Search for the cell housing the specified text and yield its (x, y) center coordinate. 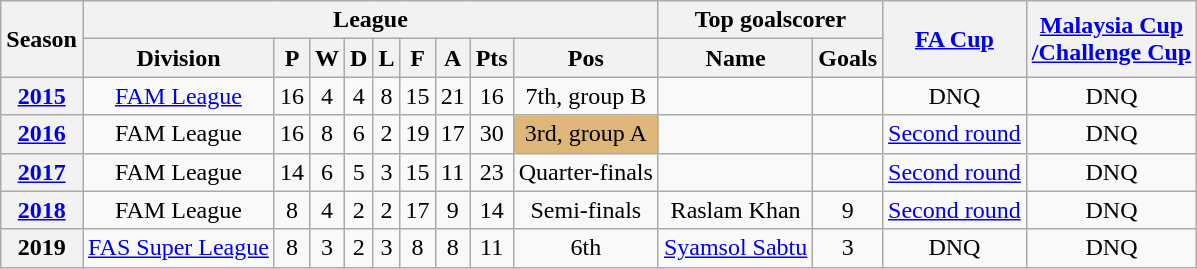
Season (42, 39)
2015 (42, 96)
2016 (42, 134)
Pts (492, 58)
Syamsol Sabtu (735, 248)
Top goalscorer (770, 20)
2017 (42, 172)
P (292, 58)
2019 (42, 248)
21 (452, 96)
23 (492, 172)
6th (586, 248)
Semi-finals (586, 210)
19 (418, 134)
League (370, 20)
Quarter-finals (586, 172)
7th, group B (586, 96)
Malaysia Cup/Challenge Cup (1111, 39)
2018 (42, 210)
Division (178, 58)
W (326, 58)
Name (735, 58)
30 (492, 134)
3rd, group A (586, 134)
D (359, 58)
Goals (848, 58)
Raslam Khan (735, 210)
Pos (586, 58)
L (386, 58)
FA Cup (955, 39)
A (452, 58)
FAS Super League (178, 248)
F (418, 58)
5 (359, 172)
